Return [X, Y] of the center of cell containing provided text 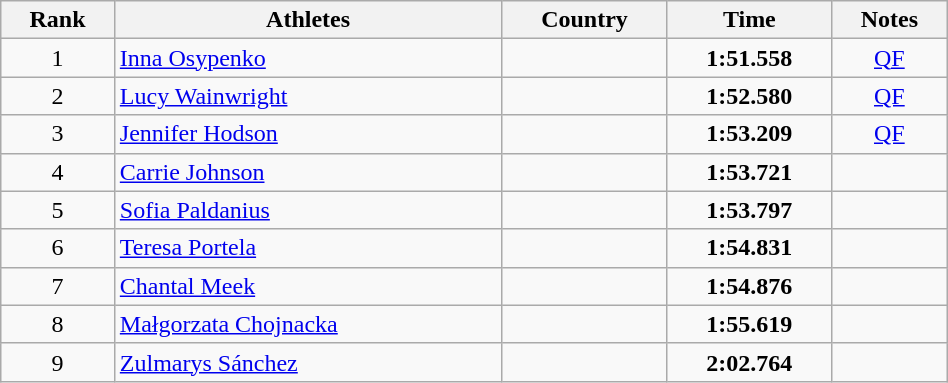
1 [58, 58]
Małgorzata Chojnacka [308, 324]
6 [58, 248]
Notes [889, 20]
4 [58, 172]
Rank [58, 20]
Zulmarys Sánchez [308, 362]
1:51.558 [749, 58]
5 [58, 210]
Jennifer Hodson [308, 134]
3 [58, 134]
Carrie Johnson [308, 172]
1:54.876 [749, 286]
1:54.831 [749, 248]
1:53.209 [749, 134]
8 [58, 324]
Chantal Meek [308, 286]
2 [58, 96]
9 [58, 362]
1:53.721 [749, 172]
7 [58, 286]
Lucy Wainwright [308, 96]
1:52.580 [749, 96]
Inna Osypenko [308, 58]
Sofia Paldanius [308, 210]
Athletes [308, 20]
Time [749, 20]
1:55.619 [749, 324]
1:53.797 [749, 210]
Country [584, 20]
Teresa Portela [308, 248]
2:02.764 [749, 362]
